Identify which cell holds the provided text, then report its [X, Y] central coordinate. 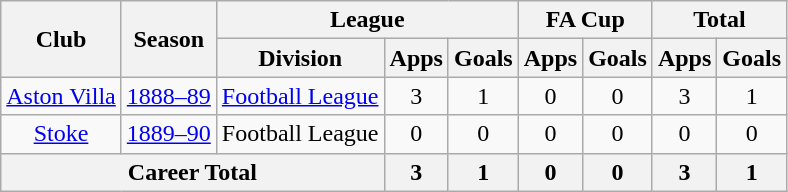
FA Cup [585, 20]
Division [300, 58]
Total [719, 20]
Career Total [192, 172]
1888–89 [168, 96]
Stoke [62, 134]
League [367, 20]
1889–90 [168, 134]
Aston Villa [62, 96]
Season [168, 39]
Club [62, 39]
